Return [x, y] of the center of cell containing provided text 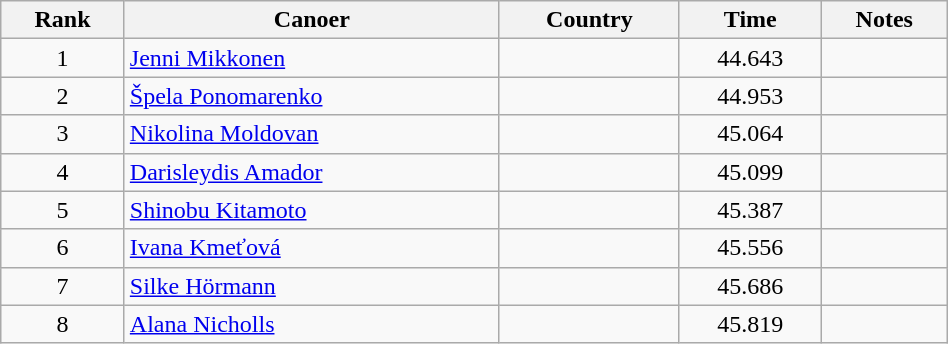
2 [63, 96]
Nikolina Moldovan [312, 134]
Canoer [312, 20]
45.556 [750, 248]
44.953 [750, 96]
Country [589, 20]
Silke Hörmann [312, 286]
Rank [63, 20]
44.643 [750, 58]
Alana Nicholls [312, 324]
45.387 [750, 210]
Shinobu Kitamoto [312, 210]
6 [63, 248]
7 [63, 286]
45.686 [750, 286]
Ivana Kmeťová [312, 248]
1 [63, 58]
Špela Ponomarenko [312, 96]
45.099 [750, 172]
Darisleydis Amador [312, 172]
45.064 [750, 134]
3 [63, 134]
45.819 [750, 324]
Jenni Mikkonen [312, 58]
Notes [884, 20]
5 [63, 210]
4 [63, 172]
Time [750, 20]
8 [63, 324]
